From the cell containing the given text, extract its center point as [X, Y] coordinate. 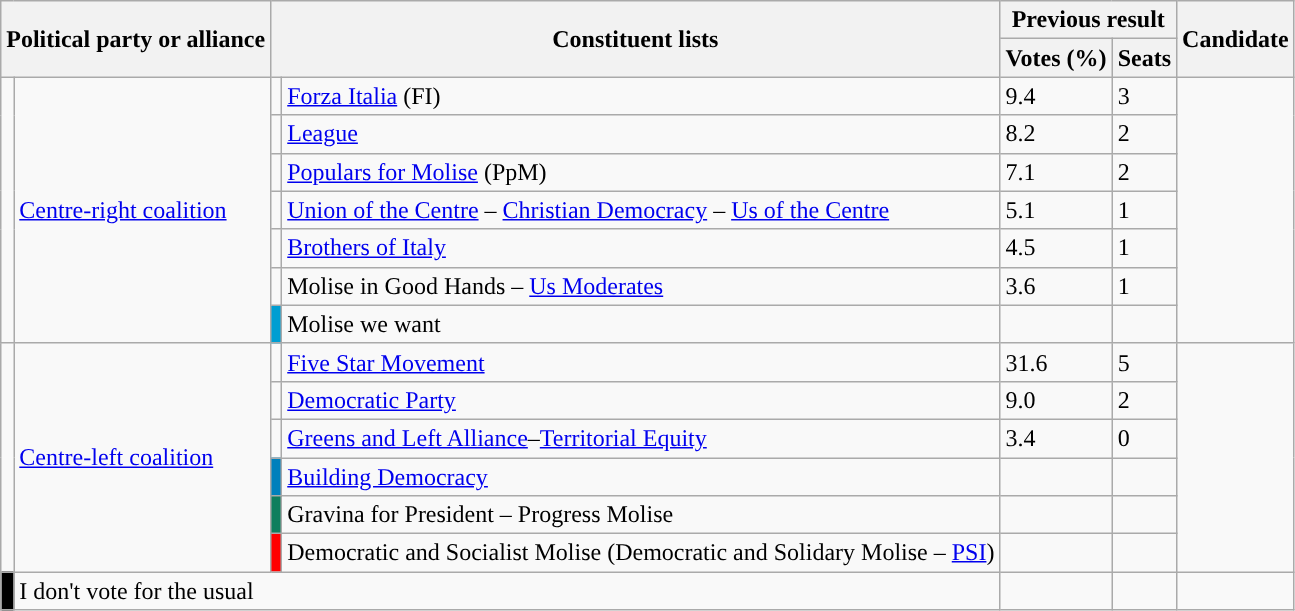
Five Star Movement [641, 362]
Seats [1144, 58]
Greens and Left Alliance–Territorial Equity [641, 438]
Molise we want [641, 324]
3.6 [1056, 286]
8.2 [1056, 134]
Populars for Molise (PpM) [641, 172]
Previous result [1088, 20]
3 [1144, 96]
Votes (%) [1056, 58]
7.1 [1056, 172]
Constituent lists [636, 39]
I don't vote for the usual [507, 591]
0 [1144, 438]
9.0 [1056, 400]
3.4 [1056, 438]
League [641, 134]
4.5 [1056, 248]
Democratic Party [641, 400]
31.6 [1056, 362]
Union of the Centre – Christian Democracy – Us of the Centre [641, 210]
5.1 [1056, 210]
Gravina for President – Progress Molise [641, 515]
Centre-right coalition [142, 210]
Democratic and Socialist Molise (Democratic and Solidary Molise – PSI) [641, 553]
Building Democracy [641, 477]
Centre-left coalition [142, 457]
5 [1144, 362]
Political party or alliance [136, 39]
Brothers of Italy [641, 248]
Molise in Good Hands – Us Moderates [641, 286]
9.4 [1056, 96]
Forza Italia (FI) [641, 96]
Candidate [1236, 39]
